Identify which cell holds the provided text, then report its (x, y) central coordinate. 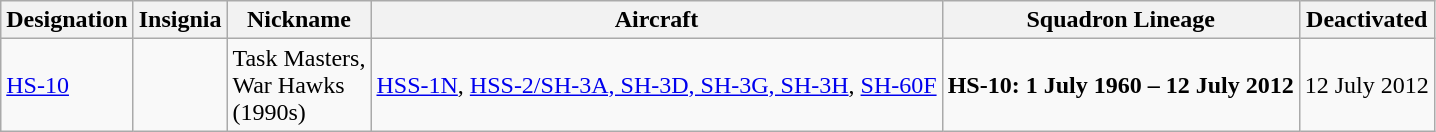
Nickname (299, 20)
Aircraft (656, 20)
Insignia (180, 20)
HSS-1N, HSS-2/SH-3A, SH-3D, SH-3G, SH-3H, SH-60F (656, 85)
Task Masters,War Hawks(1990s) (299, 85)
Designation (67, 20)
12 July 2012 (1366, 85)
HS-10: 1 July 1960 – 12 July 2012 (1120, 85)
Squadron Lineage (1120, 20)
Deactivated (1366, 20)
HS-10 (67, 85)
